Scan for the cell matching the given text and deliver its (X, Y) coordinate at center. 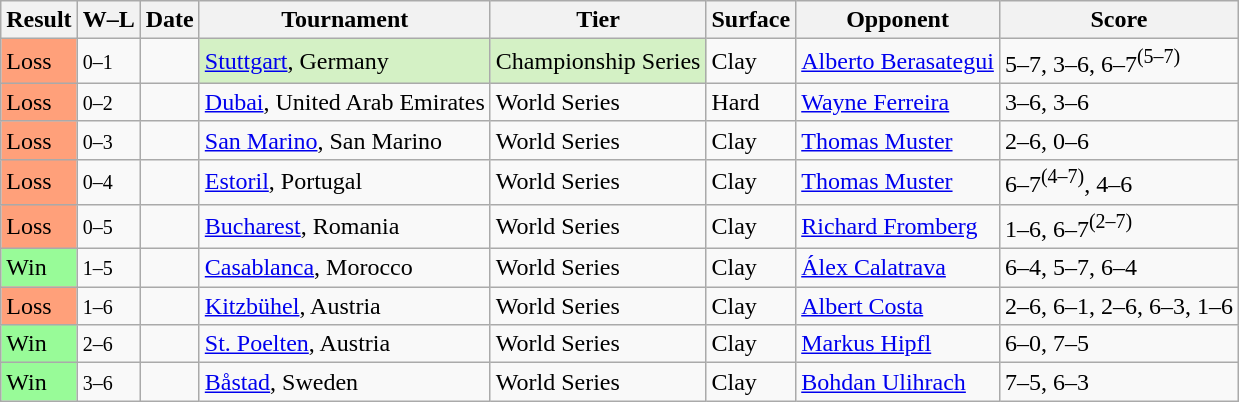
Kitzbühel, Austria (344, 306)
Bohdan Ulihrach (898, 382)
Tournament (344, 20)
St. Poelten, Austria (344, 344)
3–6, 3–6 (1118, 102)
Hard (751, 102)
Opponent (898, 20)
Stuttgart, Germany (344, 62)
0–5 (108, 226)
7–5, 6–3 (1118, 382)
2–6, 0–6 (1118, 140)
5–7, 3–6, 6–7(5–7) (1118, 62)
3–6 (108, 382)
Bucharest, Romania (344, 226)
6–7(4–7), 4–6 (1118, 182)
6–4, 5–7, 6–4 (1118, 268)
0–4 (108, 182)
Surface (751, 20)
1–6 (108, 306)
Result (39, 20)
Estoril, Portugal (344, 182)
2–6, 6–1, 2–6, 6–3, 1–6 (1118, 306)
Casablanca, Morocco (344, 268)
Alberto Berasategui (898, 62)
Tier (598, 20)
Date (170, 20)
0–1 (108, 62)
Wayne Ferreira (898, 102)
Markus Hipfl (898, 344)
0–3 (108, 140)
2–6 (108, 344)
0–2 (108, 102)
W–L (108, 20)
1–5 (108, 268)
Albert Costa (898, 306)
Richard Fromberg (898, 226)
Score (1118, 20)
1–6, 6–7(2–7) (1118, 226)
Álex Calatrava (898, 268)
San Marino, San Marino (344, 140)
Championship Series (598, 62)
6–0, 7–5 (1118, 344)
Dubai, United Arab Emirates (344, 102)
Båstad, Sweden (344, 382)
